For the text-containing cell, return its midpoint in (x, y) coordinate format. 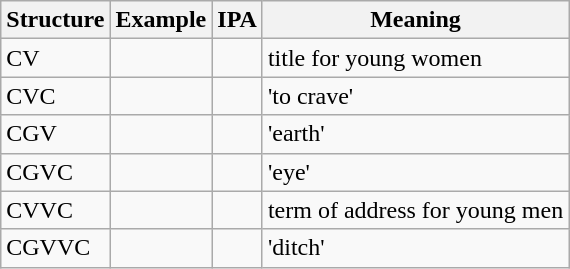
term of address for young men (415, 210)
title for young women (415, 58)
CVVC (56, 210)
'earth' (415, 134)
'eye' (415, 172)
'to crave' (415, 96)
CGV (56, 134)
IPA (238, 20)
CGVVC (56, 248)
CGVC (56, 172)
Structure (56, 20)
CV (56, 58)
Example (161, 20)
CVC (56, 96)
Meaning (415, 20)
'ditch' (415, 248)
